Identify which cell holds the provided text, then report its [X, Y] central coordinate. 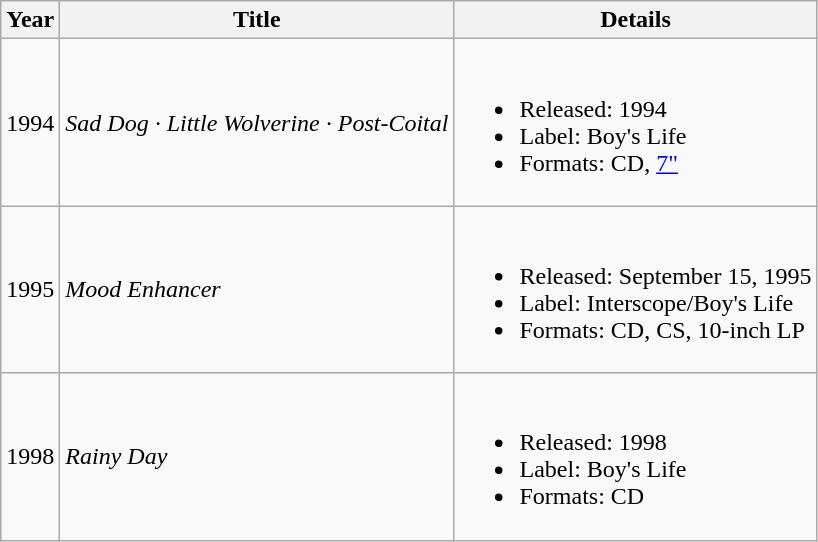
Year [30, 20]
Released: September 15, 1995Label: Interscope/Boy's LifeFormats: CD, CS, 10-inch LP [636, 290]
Mood Enhancer [257, 290]
1998 [30, 456]
Released: 1994Label: Boy's LifeFormats: CD, 7" [636, 122]
Released: 1998Label: Boy's LifeFormats: CD [636, 456]
Rainy Day [257, 456]
Title [257, 20]
1995 [30, 290]
Sad Dog · Little Wolverine · Post-Coital [257, 122]
Details [636, 20]
1994 [30, 122]
